Determine the (x, y) coordinate at the center of the cell enclosing the given text.  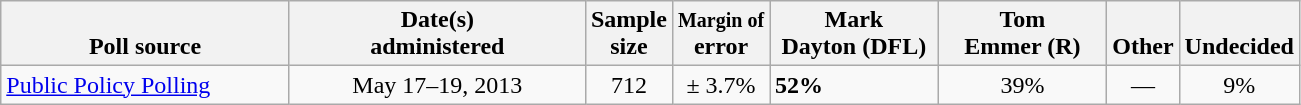
— (1143, 85)
MarkDayton (DFL) (854, 34)
712 (628, 85)
Margin oferror (720, 34)
Undecided (1239, 34)
39% (1022, 85)
Public Policy Polling (146, 85)
± 3.7% (720, 85)
TomEmmer (R) (1022, 34)
Samplesize (628, 34)
May 17–19, 2013 (437, 85)
9% (1239, 85)
Other (1143, 34)
Poll source (146, 34)
52% (854, 85)
Date(s)administered (437, 34)
